Determine the [X, Y] coordinate at the center of the cell enclosing the given text.  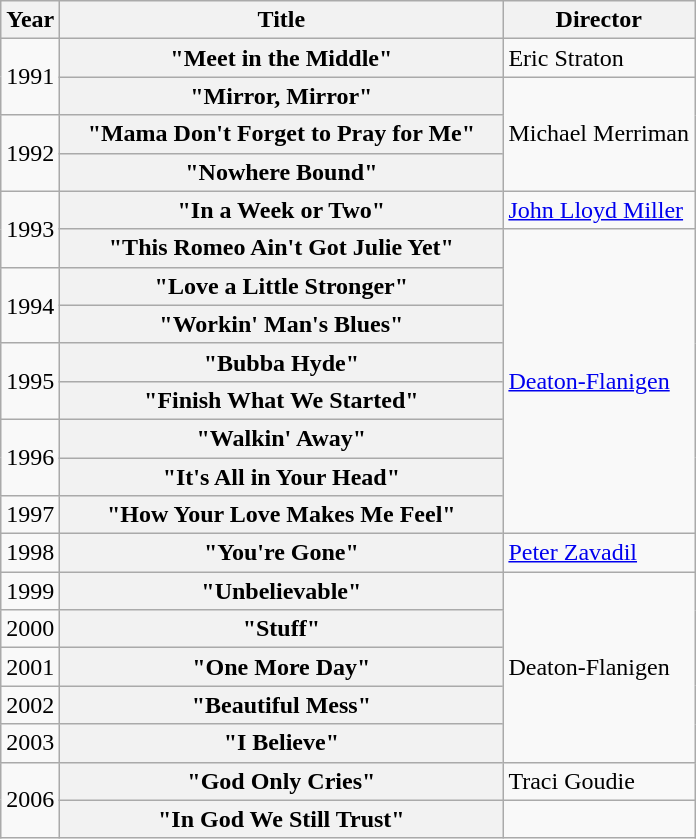
Title [282, 20]
"I Believe" [282, 743]
"God Only Cries" [282, 781]
Director [599, 20]
Peter Zavadil [599, 553]
"Beautiful Mess" [282, 705]
1998 [30, 553]
1997 [30, 515]
Eric Straton [599, 58]
"You're Gone" [282, 553]
"Stuff" [282, 629]
"Finish What We Started" [282, 400]
1994 [30, 305]
1996 [30, 457]
1991 [30, 77]
1995 [30, 381]
"Nowhere Bound" [282, 172]
1993 [30, 229]
Traci Goudie [599, 781]
2002 [30, 705]
"Meet in the Middle" [282, 58]
"Mama Don't Forget to Pray for Me" [282, 134]
"Love a Little Stronger" [282, 286]
John Lloyd Miller [599, 210]
"In a Week or Two" [282, 210]
"Workin' Man's Blues" [282, 324]
"Bubba Hyde" [282, 362]
Michael Merriman [599, 134]
"How Your Love Makes Me Feel" [282, 515]
2001 [30, 667]
1999 [30, 591]
"Mirror, Mirror" [282, 96]
"Walkin' Away" [282, 438]
1992 [30, 153]
2006 [30, 800]
"This Romeo Ain't Got Julie Yet" [282, 248]
"In God We Still Trust" [282, 819]
2003 [30, 743]
2000 [30, 629]
"One More Day" [282, 667]
"Unbelievable" [282, 591]
"It's All in Your Head" [282, 477]
Year [30, 20]
